Pinpoint the cell where the given text exists, returning its (X, Y) midpoint coordinate. 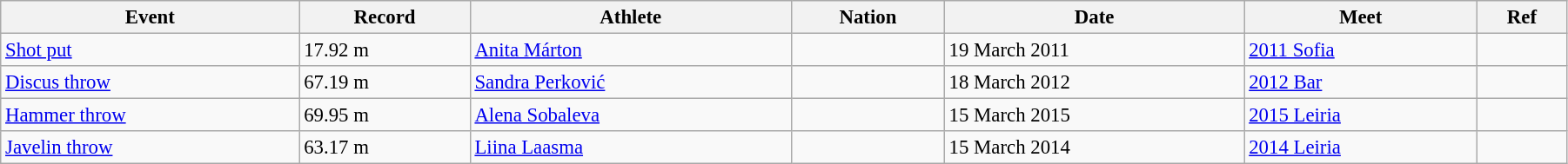
Record (385, 17)
Anita Márton (630, 50)
Athlete (630, 17)
Sandra Perković (630, 82)
2011 Sofia (1361, 50)
2012 Bar (1361, 82)
Hammer throw (150, 115)
15 March 2014 (1095, 148)
Event (150, 17)
2015 Leiria (1361, 115)
67.19 m (385, 82)
Alena Sobaleva (630, 115)
69.95 m (385, 115)
17.92 m (385, 50)
Ref (1521, 17)
Nation (868, 17)
Discus throw (150, 82)
Liina Laasma (630, 148)
Shot put (150, 50)
19 March 2011 (1095, 50)
18 March 2012 (1095, 82)
Date (1095, 17)
Meet (1361, 17)
2014 Leiria (1361, 148)
63.17 m (385, 148)
15 March 2015 (1095, 115)
Javelin throw (150, 148)
